For the text-containing cell, return its midpoint in [X, Y] coordinate format. 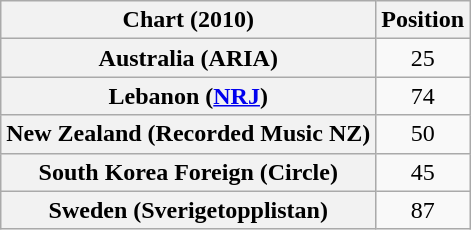
74 [423, 96]
50 [423, 134]
Sweden (Sverigetopplistan) [188, 210]
New Zealand (Recorded Music NZ) [188, 134]
South Korea Foreign (Circle) [188, 172]
45 [423, 172]
25 [423, 58]
Lebanon (NRJ) [188, 96]
Position [423, 20]
87 [423, 210]
Australia (ARIA) [188, 58]
Chart (2010) [188, 20]
